Determine the [x, y] coordinate at the center of the cell enclosing the given text.  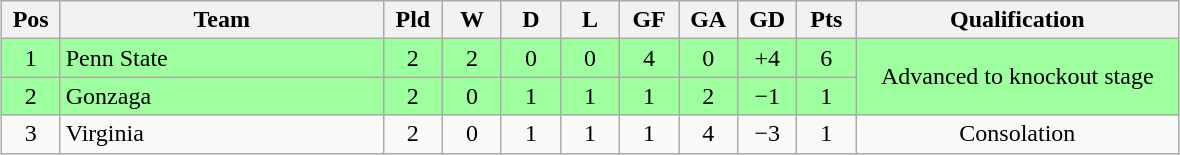
W [472, 20]
+4 [768, 58]
Penn State [222, 58]
Virginia [222, 134]
3 [30, 134]
Team [222, 20]
6 [826, 58]
Pos [30, 20]
Pld [412, 20]
−1 [768, 96]
GF [650, 20]
Consolation [1018, 134]
−3 [768, 134]
GD [768, 20]
Pts [826, 20]
Advanced to knockout stage [1018, 77]
Gonzaga [222, 96]
D [530, 20]
GA [708, 20]
Qualification [1018, 20]
L [590, 20]
